Extract the [x, y] coordinate from the center of the cell holding the provided text.  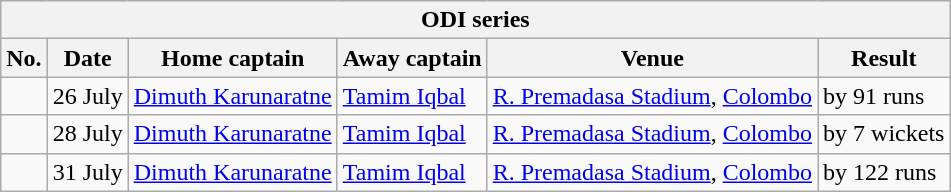
Result [884, 58]
by 91 runs [884, 96]
31 July [88, 172]
ODI series [476, 20]
No. [24, 58]
by 122 runs [884, 172]
Venue [652, 58]
by 7 wickets [884, 134]
Away captain [412, 58]
26 July [88, 96]
28 July [88, 134]
Home captain [232, 58]
Date [88, 58]
